For the text-containing cell, return its midpoint in (x, y) coordinate format. 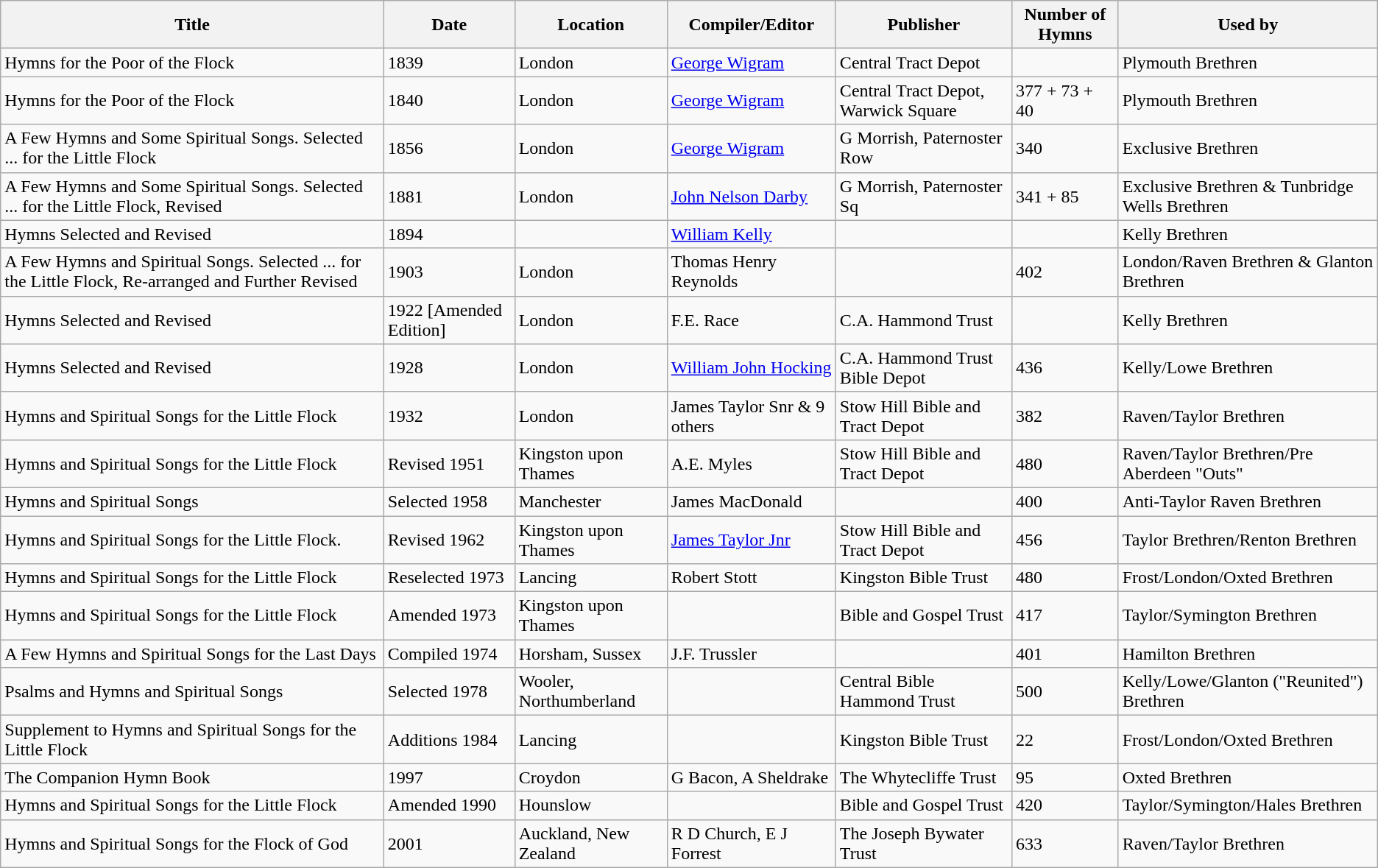
Selected 1958 (449, 501)
420 (1066, 805)
1840 (449, 100)
London/Raven Brethren & Glanton Brethren (1248, 272)
Supplement to Hymns and Spiritual Songs for the Little Flock (193, 739)
J.F. Trussler (751, 654)
Anti-Taylor Raven Brethren (1248, 501)
G Bacon, A Sheldrake (751, 777)
400 (1066, 501)
James Taylor Jnr (751, 539)
341 + 85 (1066, 196)
F.E. Race (751, 320)
456 (1066, 539)
500 (1066, 692)
Kelly/Lowe Brethren (1248, 368)
340 (1066, 149)
Hamilton Brethren (1248, 654)
John Nelson Darby (751, 196)
Used by (1248, 25)
1894 (449, 234)
1881 (449, 196)
G Morrish, Paternoster Row (923, 149)
Date (449, 25)
Title (193, 25)
1932 (449, 415)
Wooler, Northumberland (590, 692)
Exclusive Brethren (1248, 149)
1928 (449, 368)
James Taylor Snr & 9 others (751, 415)
R D Church, E J Forrest (751, 844)
James MacDonald (751, 501)
Kelly/Lowe/Glanton ("Reunited") Brethren (1248, 692)
A Few Hymns and Spiritual Songs. Selected ... for the Little Flock, Re-arranged and Further Revised (193, 272)
Horsham, Sussex (590, 654)
Robert Stott (751, 578)
C.A. Hammond Trust (923, 320)
Revised 1962 (449, 539)
401 (1066, 654)
Central Bible Hammond Trust (923, 692)
1903 (449, 272)
Publisher (923, 25)
382 (1066, 415)
436 (1066, 368)
Central Tract Depot (923, 63)
The Joseph Bywater Trust (923, 844)
C.A. Hammond Trust Bible Depot (923, 368)
Hymns and Spiritual Songs for the Flock of God (193, 844)
The Whytecliffe Trust (923, 777)
Revised 1951 (449, 464)
Hymns and Spiritual Songs (193, 501)
Amended 1990 (449, 805)
Croydon (590, 777)
A Few Hymns and Spiritual Songs for the Last Days (193, 654)
William John Hocking (751, 368)
Exclusive Brethren & Tunbridge Wells Brethren (1248, 196)
95 (1066, 777)
Selected 1978 (449, 692)
Psalms and Hymns and Spiritual Songs (193, 692)
The Companion Hymn Book (193, 777)
Location (590, 25)
Thomas Henry Reynolds (751, 272)
G Morrish, Paternoster Sq (923, 196)
Compiled 1974 (449, 654)
Hymns and Spiritual Songs for the Little Flock. (193, 539)
633 (1066, 844)
1856 (449, 149)
Raven/Taylor Brethren/Pre Aberdeen "Outs" (1248, 464)
2001 (449, 844)
Number of Hymns (1066, 25)
22 (1066, 739)
Hounslow (590, 805)
Taylor/Symington Brethren (1248, 615)
Reselected 1973 (449, 578)
402 (1066, 272)
377 + 73 + 40 (1066, 100)
Oxted Brethren (1248, 777)
A Few Hymns and Some Spiritual Songs. Selected ... for the Little Flock (193, 149)
William Kelly (751, 234)
A Few Hymns and Some Spiritual Songs. Selected ... for the Little Flock, Revised (193, 196)
Central Tract Depot, Warwick Square (923, 100)
Taylor Brethren/Renton Brethren (1248, 539)
Auckland, New Zealand (590, 844)
A.E. Myles (751, 464)
1997 (449, 777)
1839 (449, 63)
Manchester (590, 501)
417 (1066, 615)
Taylor/Symington/Hales Brethren (1248, 805)
Additions 1984 (449, 739)
Compiler/Editor (751, 25)
Amended 1973 (449, 615)
1922 [Amended Edition] (449, 320)
